Identify which cell holds the provided text, then report its (X, Y) central coordinate. 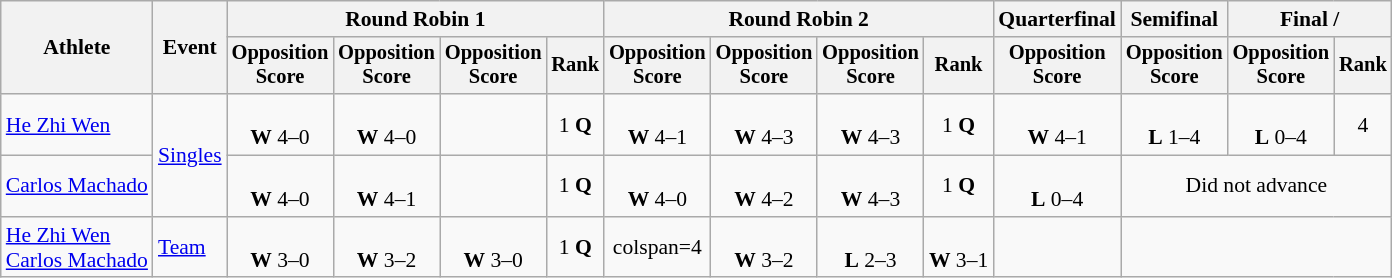
Round Robin 1 (416, 19)
He Zhi WenCarlos Machado (77, 248)
4 (1363, 124)
Did not advance (1256, 186)
Round Robin 2 (798, 19)
L 2–3 (870, 248)
He Zhi Wen (77, 124)
L 1–4 (1174, 124)
Quarterfinal (1057, 19)
W 3–1 (958, 248)
Athlete (77, 48)
Singles (190, 155)
Final / (1310, 19)
Event (190, 48)
Semifinal (1174, 19)
W 4–2 (764, 186)
colspan=4 (658, 248)
Carlos Machado (77, 186)
Team (190, 248)
